Return [x, y] of the center of cell containing provided text 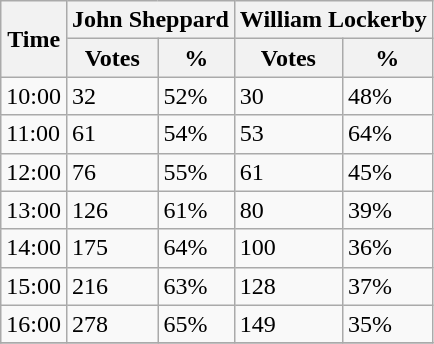
12:00 [34, 172]
53 [288, 134]
52% [196, 96]
36% [387, 248]
278 [112, 324]
175 [112, 248]
Time [34, 39]
76 [112, 172]
65% [196, 324]
John Sheppard [150, 20]
80 [288, 210]
11:00 [34, 134]
William Lockerby [333, 20]
63% [196, 286]
16:00 [34, 324]
55% [196, 172]
126 [112, 210]
61% [196, 210]
15:00 [34, 286]
149 [288, 324]
45% [387, 172]
54% [196, 134]
48% [387, 96]
39% [387, 210]
35% [387, 324]
37% [387, 286]
100 [288, 248]
32 [112, 96]
30 [288, 96]
128 [288, 286]
14:00 [34, 248]
10:00 [34, 96]
216 [112, 286]
13:00 [34, 210]
